Scan for the cell matching the given text and deliver its [X, Y] coordinate at center. 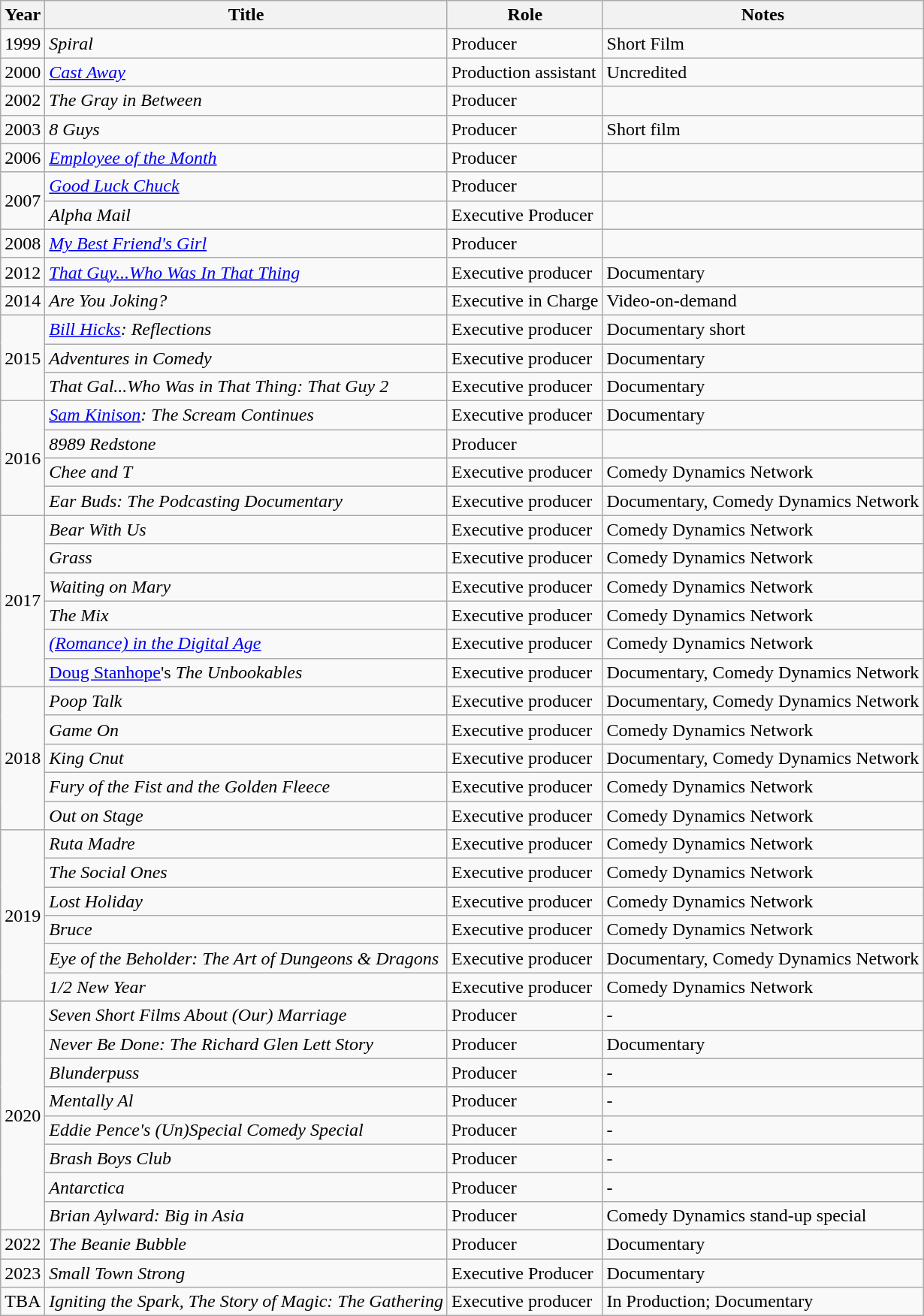
Good Luck Chuck [246, 186]
My Best Friend's Girl [246, 243]
Game On [246, 729]
Brian Aylward: Big in Asia [246, 1215]
Ear Buds: The Podcasting Documentary [246, 501]
Video-on-demand [763, 300]
2008 [23, 243]
Mentally Al [246, 1101]
King Cnut [246, 758]
1999 [23, 44]
2002 [23, 101]
2023 [23, 1273]
Alpha Mail [246, 215]
2012 [23, 272]
Are You Joking? [246, 300]
Bruce [246, 930]
2006 [23, 158]
TBA [23, 1302]
2014 [23, 300]
Ruta Madre [246, 844]
In Production; Documentary [763, 1302]
Poop Talk [246, 701]
2017 [23, 601]
Cast Away [246, 72]
Igniting the Spark, The Story of Magic: The Gathering [246, 1302]
1/2 New Year [246, 987]
Short Film [763, 44]
2000 [23, 72]
Employee of the Month [246, 158]
Lost Holiday [246, 901]
Notes [763, 15]
Grass [246, 558]
2020 [23, 1115]
2018 [23, 758]
Title [246, 15]
Seven Short Films About (Our) Marriage [246, 1016]
Bill Hicks: Reflections [246, 329]
Adventures in Comedy [246, 358]
Production assistant [524, 72]
Eye of the Beholder: The Art of Dungeons & Dragons [246, 958]
Fury of the Fist and the Golden Fleece [246, 786]
The Social Ones [246, 873]
Doug Stanhope's The Unbookables [246, 672]
Chee and T [246, 472]
Executive in Charge [524, 300]
Bear With Us [246, 530]
Short film [763, 129]
Small Town Strong [246, 1273]
Year [23, 15]
Brash Boys Club [246, 1158]
The Beanie Bubble [246, 1244]
Blunderpuss [246, 1073]
Sam Kinison: The Scream Continues [246, 415]
Antarctica [246, 1187]
2015 [23, 358]
That Gal...Who Was in That Thing: That Guy 2 [246, 387]
Out on Stage [246, 815]
The Gray in Between [246, 101]
(Romance) in the Digital Age [246, 644]
2019 [23, 916]
Role [524, 15]
Never Be Done: The Richard Glen Lett Story [246, 1044]
8989 Redstone [246, 444]
The Mix [246, 615]
That Guy...Who Was In That Thing [246, 272]
Eddie Pence's (Un)Special Comedy Special [246, 1130]
2003 [23, 129]
Uncredited [763, 72]
8 Guys [246, 129]
2016 [23, 458]
Documentary short [763, 329]
2022 [23, 1244]
Comedy Dynamics stand-up special [763, 1215]
Spiral [246, 44]
2007 [23, 201]
Waiting on Mary [246, 587]
